Pinpoint the cell where the given text exists, returning its (x, y) midpoint coordinate. 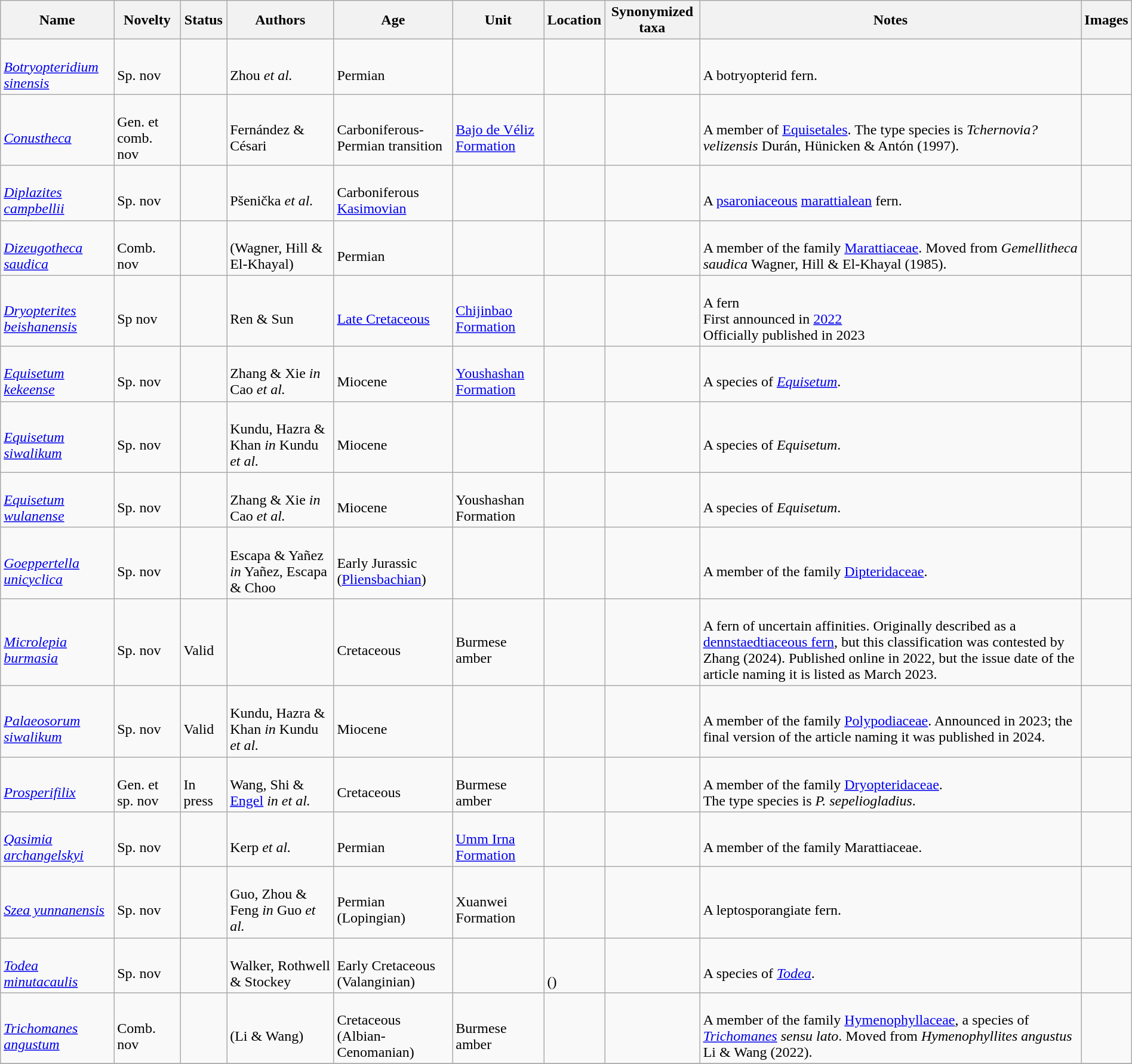
A member of Equisetales. The type species is Tchernovia? velizensis Durán, Hünicken & Antón (1997). (891, 130)
Late Cretaceous (393, 310)
Permian (Lopingian) (393, 903)
Status (204, 20)
A member of the family Marattiaceae. Moved from Gemellitheca saudica Wagner, Hill & El-Khayal (1985). (891, 248)
Synonymized taxa (652, 20)
Gen. et comb. nov (147, 130)
Bajo de Véliz Formation (498, 130)
A fernFirst announced in 2022Officially published in 2023 (891, 310)
Age (393, 20)
A member of the family Dipteridaceae. (891, 562)
Dizeugotheca saudica (57, 248)
Botryopteridium sinensis (57, 67)
A member of the family Polypodiaceae. Announced in 2023; the final version of the article naming it was published in 2024. (891, 721)
Authors (281, 20)
Walker, Rothwell & Stockey (281, 965)
Palaeosorum siwalikum (57, 721)
Xuanwei Formation (498, 903)
A member of the family Dryopteridaceae. The type species is P. sepeliogladius. (891, 785)
Trichomanes angustum (57, 1028)
Dryopterites beishanensis (57, 310)
Fernández & Césari (281, 130)
Microlepia burmasia (57, 642)
Qasimia archangelskyi (57, 839)
Novelty (147, 20)
In press (204, 785)
Todea minutacaulis (57, 965)
Umm Irna Formation (498, 839)
Escapa & Yañez in Yañez, Escapa & Choo (281, 562)
Carboniferous-Permian transition (393, 130)
Equisetum kekeense (57, 374)
Early Jurassic (Pliensbachian) (393, 562)
Chijinbao Formation (498, 310)
Notes (891, 20)
Equisetum wulanense (57, 500)
Name (57, 20)
(Li & Wang) (281, 1028)
A psaroniaceous marattialean fern. (891, 193)
A leptosporangiate fern. (891, 903)
() (574, 965)
Guo, Zhou & Feng in Guo et al. (281, 903)
Conustheca (57, 130)
Goeppertella unicyclica (57, 562)
Location (574, 20)
Prosperifilix (57, 785)
Sp nov (147, 310)
(Wagner, Hill & El-Khayal) (281, 248)
Equisetum siwalikum (57, 437)
Unit (498, 20)
Szea yunnanensis (57, 903)
Ren & Sun (281, 310)
Gen. et sp. nov (147, 785)
CarboniferousKasimovian (393, 193)
Wang, Shi & Engel in et al. (281, 785)
A botryopterid fern. (891, 67)
Cretaceous (Albian-Cenomanian) (393, 1028)
A member of the family Hymenophyllaceae, a species of Trichomanes sensu lato. Moved from Hymenophyllites angustus Li & Wang (2022). (891, 1028)
Kerp et al. (281, 839)
Pšenička et al. (281, 193)
Zhou et al. (281, 67)
A species of Todea. (891, 965)
A member of the family Marattiaceae. (891, 839)
Diplazites campbellii (57, 193)
Images (1107, 20)
Early Cretaceous (Valanginian) (393, 965)
